Detect which cell encompasses the target text, then output its (X, Y) center coordinate. 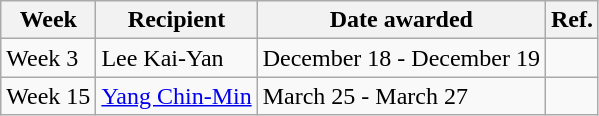
Week (48, 20)
Recipient (176, 20)
Yang Chin-Min (176, 96)
Week 3 (48, 58)
December 18 - December 19 (401, 58)
Week 15 (48, 96)
Ref. (572, 20)
Lee Kai-Yan (176, 58)
Date awarded (401, 20)
March 25 - March 27 (401, 96)
